Locate the cell with the specified text and output its (X, Y) center coordinate. 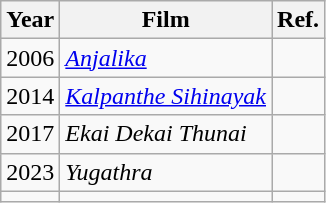
Ref. (298, 20)
Anjalika (166, 58)
Year (30, 20)
2006 (30, 58)
Kalpanthe Sihinayak (166, 96)
2014 (30, 96)
Ekai Dekai Thunai (166, 134)
Film (166, 20)
2023 (30, 172)
2017 (30, 134)
Yugathra (166, 172)
